Scan for the cell matching the given text and deliver its (X, Y) coordinate at center. 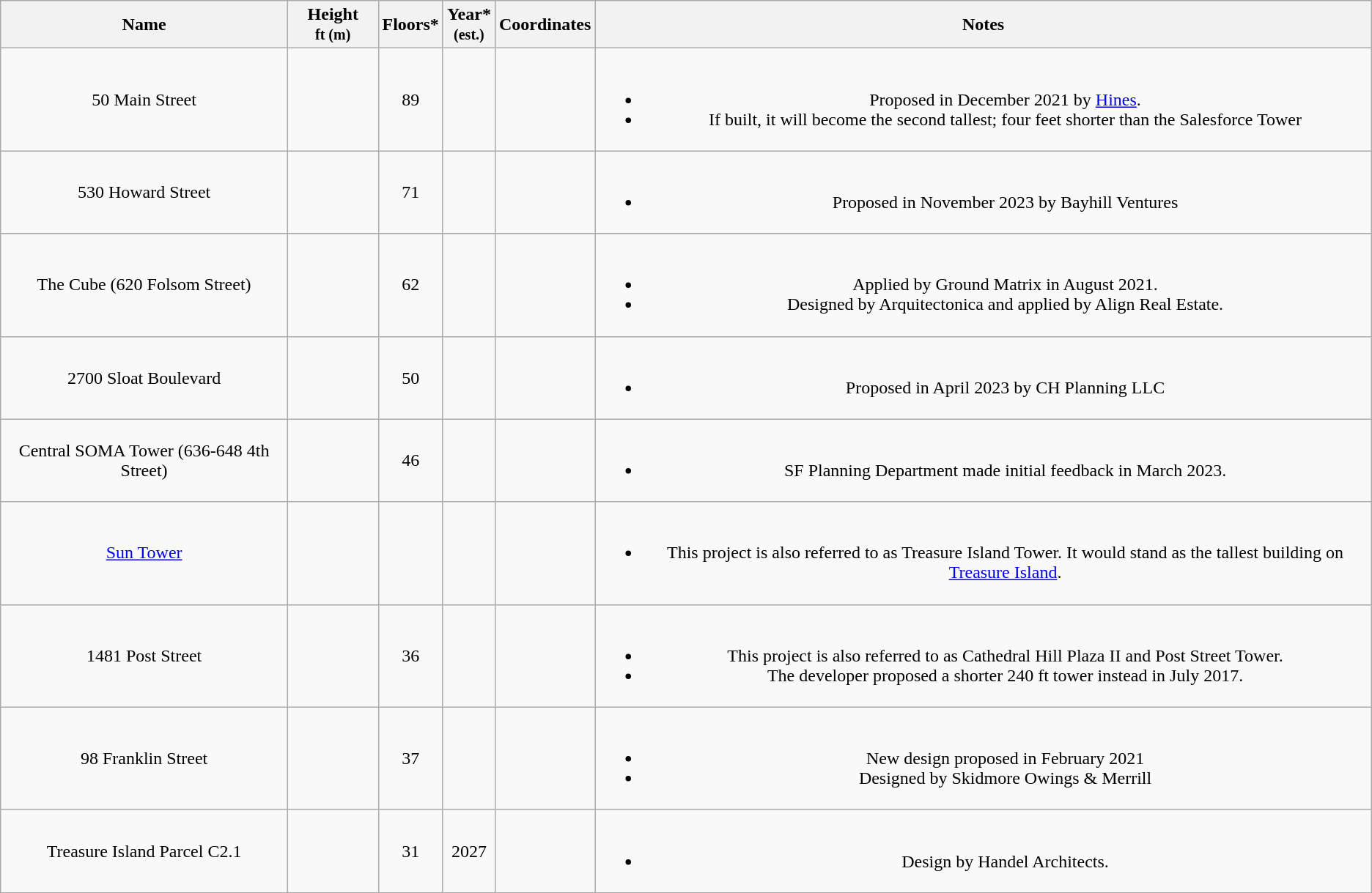
50 (410, 378)
The Cube (620 Folsom Street) (144, 285)
2027 (469, 851)
Treasure Island Parcel C2.1 (144, 851)
Applied by Ground Matrix in August 2021.Designed by Arquitectonica and applied by Align Real Estate. (984, 285)
71 (410, 192)
Floors* (410, 25)
Year*(est.) (469, 25)
89 (410, 100)
Notes (984, 25)
This project is also referred to as Treasure Island Tower. It would stand as the tallest building on Treasure Island. (984, 553)
31 (410, 851)
Name (144, 25)
62 (410, 285)
Sun Tower (144, 553)
SF Planning Department made initial feedback in March 2023. (984, 460)
Central SOMA Tower (636-648 4th Street) (144, 460)
50 Main Street (144, 100)
Design by Handel Architects. (984, 851)
Proposed in December 2021 by Hines.If built, it will become the second tallest; four feet shorter than the Salesforce Tower (984, 100)
Coordinates (545, 25)
Heightft (m) (333, 25)
2700 Sloat Boulevard (144, 378)
37 (410, 758)
98 Franklin Street (144, 758)
46 (410, 460)
Proposed in November 2023 by Bayhill Ventures (984, 192)
530 Howard Street (144, 192)
1481 Post Street (144, 656)
Proposed in April 2023 by CH Planning LLC (984, 378)
This project is also referred to as Cathedral Hill Plaza II and Post Street Tower.The developer proposed a shorter 240 ft tower instead in July 2017. (984, 656)
New design proposed in February 2021Designed by Skidmore Owings & Merrill (984, 758)
36 (410, 656)
